Search for the cell housing the specified text and yield its [x, y] center coordinate. 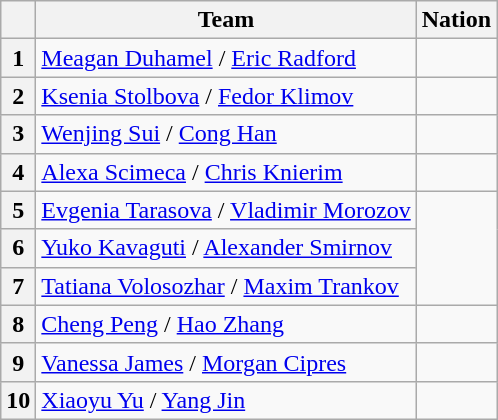
10 [18, 400]
Yuko Kavaguti / Alexander Smirnov [226, 248]
Meagan Duhamel / Eric Radford [226, 58]
6 [18, 248]
7 [18, 286]
1 [18, 58]
4 [18, 172]
Ksenia Stolbova / Fedor Klimov [226, 96]
Tatiana Volosozhar / Maxim Trankov [226, 286]
Vanessa James / Morgan Cipres [226, 362]
Xiaoyu Yu / Yang Jin [226, 400]
9 [18, 362]
Alexa Scimeca / Chris Knierim [226, 172]
Cheng Peng / Hao Zhang [226, 324]
2 [18, 96]
5 [18, 210]
Evgenia Tarasova / Vladimir Morozov [226, 210]
Wenjing Sui / Cong Han [226, 134]
Nation [456, 20]
8 [18, 324]
3 [18, 134]
Team [226, 20]
